Return the [x, y] coordinate for the center point of the cell that contains the specified text.  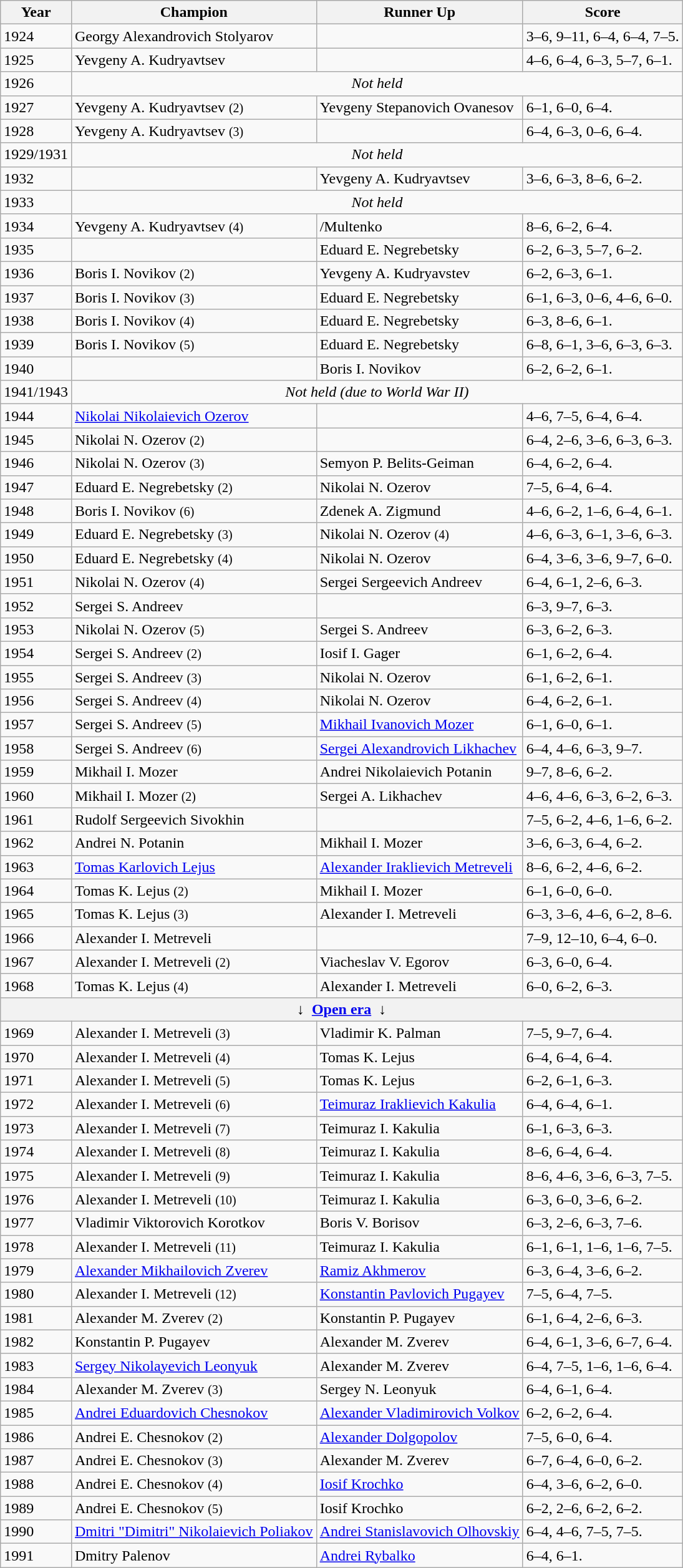
Yevgeny A. Kudryavtsev (3) [193, 131]
Mikhail I. Mozer (2) [193, 796]
1984 [36, 1389]
1956 [36, 701]
Boris I. Novikov (4) [193, 321]
Sergei S. Andreev (5) [193, 725]
1935 [36, 249]
3–6, 6–3, 6–4, 6–2. [603, 843]
1982 [36, 1342]
6–1, 6–0, 6–1. [603, 725]
Andrei Nikolaievich Potanin [419, 772]
1961 [36, 820]
Boris I. Novikov (2) [193, 273]
Not held (due to World War II) [377, 392]
Andrei E. Chesnokov (3) [193, 1461]
Alexander I. Metreveli (2) [193, 962]
6–4, 6–1, 6–4. [603, 1389]
Boris I. Novikov (5) [193, 345]
Sergey Nikolayevich Leonyuk [193, 1365]
6–4, 7–5, 1–6, 1–6, 6–4. [603, 1365]
7–9, 12–10, 6–4, 6–0. [603, 938]
1968 [36, 985]
6–7, 6–4, 6–0, 6–2. [603, 1461]
1958 [36, 748]
1953 [36, 629]
6–2, 2–6, 6–2, 6–2. [603, 1508]
7–5, 6–0, 6–4. [603, 1436]
6–1, 6–0, 6–0. [603, 891]
6–4, 4–6, 7–5, 7–5. [603, 1532]
1972 [36, 1105]
8–6, 6–2, 6–4. [603, 226]
Alexander Iraklievich Metreveli [419, 867]
Alexander I. Metreveli (3) [193, 1033]
Nikolai N. Ozerov (5) [193, 629]
1950 [36, 558]
7–5, 6–4, 7–5. [603, 1294]
6–2, 6–2, 6–1. [603, 369]
Dmitry Palenov [193, 1556]
1980 [36, 1294]
Alexander I. Metreveli (9) [193, 1176]
1939 [36, 345]
1959 [36, 772]
1962 [36, 843]
1977 [36, 1223]
Alexander I. Metreveli (6) [193, 1105]
6–4, 4–6, 6–3, 9–7. [603, 748]
Viacheslav V. Egorov [419, 962]
1957 [36, 725]
1927 [36, 107]
6–4, 6–1, 2–6, 6–3. [603, 582]
1926 [36, 84]
Boris V. Borisov [419, 1223]
Andrei Rybalko [419, 1556]
Andrei E. Chesnokov (5) [193, 1508]
1978 [36, 1247]
1986 [36, 1436]
6–1, 6–3, 0–6, 4–6, 6–0. [603, 298]
6–4, 2–6, 3–6, 6–3, 6–3. [603, 440]
Alexander I. Metreveli (11) [193, 1247]
6–3, 8–6, 6–1. [603, 321]
8–6, 6–4, 6–4. [603, 1152]
Alexander I. Metreveli (8) [193, 1152]
1979 [36, 1270]
6–4, 6–1. [603, 1556]
Andrei Eduardovich Chesnokov [193, 1413]
1949 [36, 535]
1944 [36, 416]
Alexander I. Metreveli (10) [193, 1199]
6–3, 3–6, 4–6, 6–2, 8–6. [603, 914]
1964 [36, 891]
7–5, 6–2, 4–6, 1–6, 6–2. [603, 820]
1955 [36, 677]
4–6, 7–5, 6–4, 6–4. [603, 416]
1954 [36, 653]
Tomas K. Lejus (3) [193, 914]
3–6, 9–11, 6–4, 6–4, 7–5. [603, 36]
1990 [36, 1532]
1970 [36, 1057]
Boris I. Novikov [419, 369]
Boris I. Novikov (3) [193, 298]
6–3, 9–7, 6–3. [603, 606]
Yevgeny A. Kudryavtsev (2) [193, 107]
Andrei E. Chesnokov (2) [193, 1436]
1976 [36, 1199]
6–3, 6–0, 3–6, 6–2. [603, 1199]
1952 [36, 606]
1928 [36, 131]
Sergei S. Andreev (6) [193, 748]
Georgy Alexandrovich Stolyarov [193, 36]
Nikolai N. Ozerov (2) [193, 440]
1967 [36, 962]
1947 [36, 487]
1932 [36, 178]
Sergei S. Andreev (4) [193, 701]
6–4, 6–4, 6–1. [603, 1105]
Yevgeny A. Kudryavstev [419, 273]
6–3, 6–0, 6–4. [603, 962]
Nikolai N. Ozerov (3) [193, 463]
6–1, 6–1, 1–6, 1–6, 7–5. [603, 1247]
1981 [36, 1318]
Vladimir Viktorovich Korotkov [193, 1223]
6–2, 6–3, 5–7, 6–2. [603, 249]
1987 [36, 1461]
1983 [36, 1365]
6–1, 6–0, 6–4. [603, 107]
1925 [36, 60]
Eduard E. Negrebetsky (3) [193, 535]
Eduard E. Negrebetsky (4) [193, 558]
1991 [36, 1556]
6–4, 3–6, 6–2, 6–0. [603, 1484]
6–8, 6–1, 3–6, 6–3, 6–3. [603, 345]
1945 [36, 440]
Yevgeny Stepanovich Ovanesov [419, 107]
Tomas K. Lejus (2) [193, 891]
1966 [36, 938]
6–4, 6–2, 6–4. [603, 463]
6–4, 6–3, 0–6, 6–4. [603, 131]
Mikhail Ivanovich Mozer [419, 725]
Alexander M. Zverev (2) [193, 1318]
4–6, 6–4, 6–3, 5–7, 6–1. [603, 60]
6–2, 6–3, 6–1. [603, 273]
Alexander I. Metreveli (5) [193, 1081]
3–6, 6–3, 8–6, 6–2. [603, 178]
Andrei E. Chesnokov (4) [193, 1484]
Konstantin Pavlovich Pugayev [419, 1294]
6–3, 6–2, 6–3. [603, 629]
Andrei N. Potanin [193, 843]
1965 [36, 914]
Alexander Mikhailovich Zverev [193, 1270]
Alexander Dolgopolov [419, 1436]
↓ Open era ↓ [342, 1009]
4–6, 6–3, 6–1, 3–6, 6–3. [603, 535]
Nikolai Nikolaievich Ozerov [193, 416]
1938 [36, 321]
8–6, 6–2, 4–6, 6–2. [603, 867]
6–1, 6–3, 6–3. [603, 1128]
1975 [36, 1176]
6–4, 6–4, 6–4. [603, 1057]
Dmitri "Dimitri" Nikolaievich Poliakov [193, 1532]
Sergei S. Andreev (3) [193, 677]
4–6, 6–2, 1–6, 6–4, 6–1. [603, 511]
Alexander I. Metreveli (12) [193, 1294]
Semyon P. Belits-Geiman [419, 463]
/Multenko [419, 226]
Eduard E. Negrebetsky (2) [193, 487]
Teimuraz Iraklievich Kakulia [419, 1105]
Alexander I. Metreveli (7) [193, 1128]
7–5, 6–4, 6–4. [603, 487]
6–2, 6–2, 6–4. [603, 1413]
1934 [36, 226]
1985 [36, 1413]
1941/1943 [36, 392]
1929/1931 [36, 155]
9–7, 8–6, 6–2. [603, 772]
1933 [36, 202]
6–3, 2–6, 6–3, 7–6. [603, 1223]
Alexander M. Zverev (3) [193, 1389]
7–5, 9–7, 6–4. [603, 1033]
6–0, 6–2, 6–3. [603, 985]
Alexander Vladimirovich Volkov [419, 1413]
1948 [36, 511]
1924 [36, 36]
8–6, 4–6, 3–6, 6–3, 7–5. [603, 1176]
6–2, 6–1, 6–3. [603, 1081]
Boris I. Novikov (6) [193, 511]
Sergey N. Leonyuk [419, 1389]
1936 [36, 273]
1973 [36, 1128]
Rudolf Sergeevich Sivokhin [193, 820]
1974 [36, 1152]
1951 [36, 582]
Yevgeny A. Kudryavtsev (4) [193, 226]
Tomas Karlovich Lejus [193, 867]
6–4, 6–1, 3–6, 6–7, 6–4. [603, 1342]
1937 [36, 298]
Vladimir K. Palman [419, 1033]
Iosif I. Gager [419, 653]
Year [36, 12]
1963 [36, 867]
1971 [36, 1081]
1988 [36, 1484]
Sergei S. Andreev (2) [193, 653]
1960 [36, 796]
Ramiz Akhmerov [419, 1270]
Score [603, 12]
Sergei A. Likhachev [419, 796]
6–1, 6–2, 6–4. [603, 653]
1969 [36, 1033]
6–4, 6–2, 6–1. [603, 701]
Zdenek A. Zigmund [419, 511]
4–6, 4–6, 6–3, 6–2, 6–3. [603, 796]
1940 [36, 369]
Sergei Sergeevich Andreev [419, 582]
Champion [193, 12]
6–3, 6–4, 3–6, 6–2. [603, 1270]
1989 [36, 1508]
Alexander I. Metreveli (4) [193, 1057]
Andrei Stanislavovich Olhovskiy [419, 1532]
Sergei Alexandrovich Likhachev [419, 748]
6–1, 6–4, 2–6, 6–3. [603, 1318]
1946 [36, 463]
6–1, 6–2, 6–1. [603, 677]
6–4, 3–6, 3–6, 9–7, 6–0. [603, 558]
Runner Up [419, 12]
Tomas K. Lejus (4) [193, 985]
